Output the (x, y) coordinate of the center of the cell containing the given text.  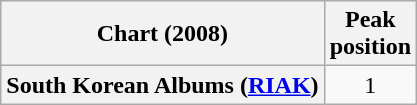
Peakposition (370, 34)
1 (370, 85)
South Korean Albums (RIAK) (162, 85)
Chart (2008) (162, 34)
